Identify which cell holds the provided text, then report its (X, Y) central coordinate. 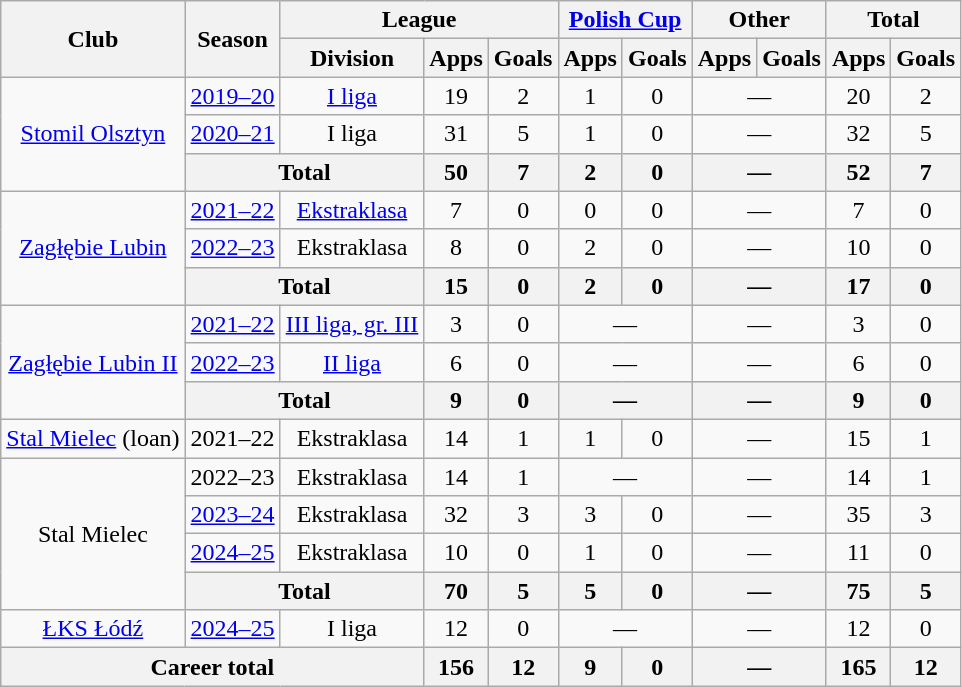
Club (93, 39)
8 (456, 248)
Zagłębie Lubin II (93, 362)
II liga (352, 362)
52 (858, 172)
2020–21 (232, 134)
Other (759, 20)
75 (858, 591)
20 (858, 96)
Zagłębie Lubin (93, 248)
Polish Cup (625, 20)
19 (456, 96)
11 (858, 553)
31 (456, 134)
2023–24 (232, 515)
35 (858, 515)
ŁKS Łódź (93, 629)
2019–20 (232, 96)
Stal Mielec (93, 534)
165 (858, 667)
Career total (212, 667)
50 (456, 172)
III liga, gr. III (352, 324)
League (419, 20)
Season (232, 39)
Division (352, 58)
Stomil Olsztyn (93, 134)
17 (858, 286)
70 (456, 591)
156 (456, 667)
Stal Mielec (loan) (93, 438)
